Provide the (x, y) coordinate of the cell's center where the given text is located.  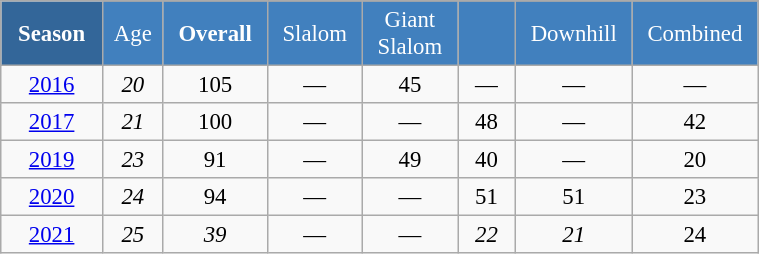
91 (215, 160)
39 (215, 235)
105 (215, 85)
100 (215, 122)
25 (132, 235)
Combined (695, 34)
94 (215, 197)
Season (52, 34)
2016 (52, 85)
49 (410, 160)
45 (410, 85)
Downhill (574, 34)
Slalom (314, 34)
GiantSlalom (410, 34)
Age (132, 34)
40 (487, 160)
2021 (52, 235)
Overall (215, 34)
48 (487, 122)
2020 (52, 197)
22 (487, 235)
2017 (52, 122)
2019 (52, 160)
42 (695, 122)
